Search for the cell housing the specified text and yield its [X, Y] center coordinate. 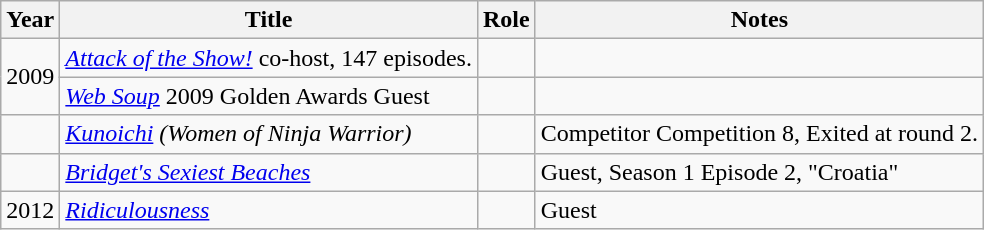
2009 [30, 77]
Competitor Competition 8, Exited at round 2. [759, 134]
Year [30, 20]
Kunoichi (Women of Ninja Warrior) [269, 134]
Web Soup 2009 Golden Awards Guest [269, 96]
Title [269, 20]
Notes [759, 20]
Ridiculousness [269, 210]
Guest, Season 1 Episode 2, "Croatia" [759, 172]
Role [506, 20]
Guest [759, 210]
2012 [30, 210]
Attack of the Show! co-host, 147 episodes. [269, 58]
Bridget's Sexiest Beaches [269, 172]
